Find where the given text appears and provide that cell's center as [x, y] coordinate. 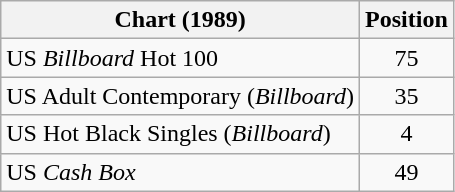
49 [407, 172]
Position [407, 20]
US Cash Box [180, 172]
4 [407, 134]
US Billboard Hot 100 [180, 58]
US Hot Black Singles (Billboard) [180, 134]
US Adult Contemporary (Billboard) [180, 96]
35 [407, 96]
75 [407, 58]
Chart (1989) [180, 20]
